Identify which cell holds the provided text, then report its (X, Y) central coordinate. 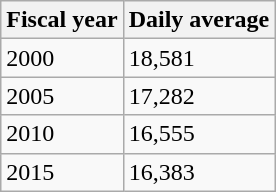
Daily average (199, 20)
17,282 (199, 96)
16,383 (199, 172)
2010 (62, 134)
16,555 (199, 134)
2015 (62, 172)
2000 (62, 58)
2005 (62, 96)
Fiscal year (62, 20)
18,581 (199, 58)
